For the text-containing cell, return its midpoint in [X, Y] coordinate format. 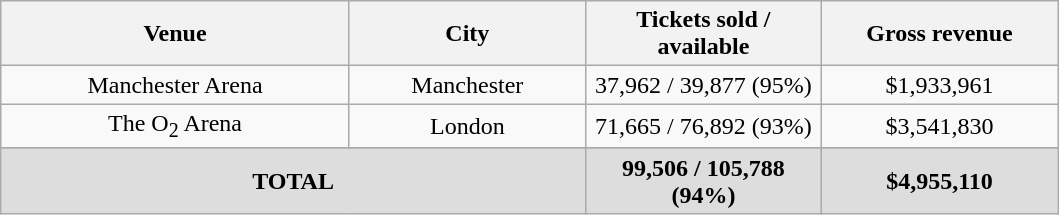
Gross revenue [939, 34]
Tickets sold / available [703, 34]
Venue [176, 34]
Manchester [467, 85]
$1,933,961 [939, 85]
Manchester Arena [176, 85]
$4,955,110 [939, 180]
The O2 Arena [176, 126]
99,506 / 105,788 (94%) [703, 180]
City [467, 34]
37,962 / 39,877 (95%) [703, 85]
$3,541,830 [939, 126]
London [467, 126]
TOTAL [294, 180]
71,665 / 76,892 (93%) [703, 126]
